For the text-containing cell, return its midpoint in (x, y) coordinate format. 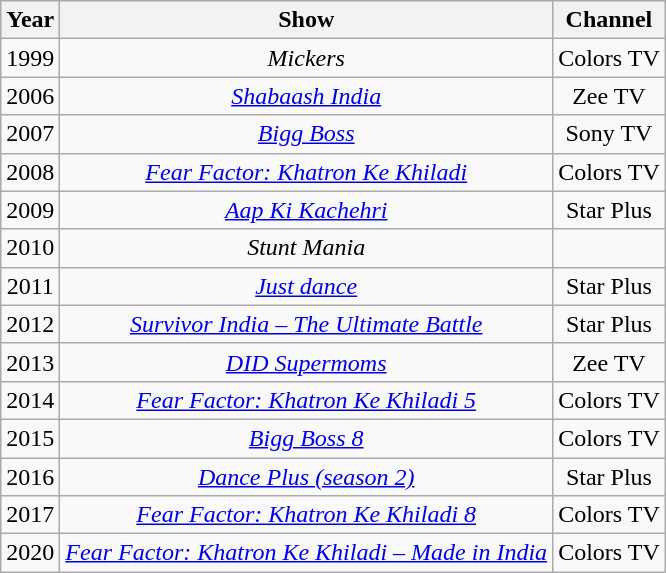
1999 (30, 58)
2008 (30, 172)
Fear Factor: Khatron Ke Khiladi 5 (306, 400)
DID Supermoms (306, 362)
Bigg Boss 8 (306, 438)
Year (30, 20)
2009 (30, 210)
2006 (30, 96)
2017 (30, 515)
Dance Plus (season 2) (306, 477)
Sony TV (610, 134)
Survivor India – The Ultimate Battle (306, 324)
Fear Factor: Khatron Ke Khiladi 8 (306, 515)
2013 (30, 362)
2010 (30, 248)
Shabaash India (306, 96)
2016 (30, 477)
Just dance (306, 286)
Fear Factor: Khatron Ke Khiladi (306, 172)
Show (306, 20)
Fear Factor: Khatron Ke Khiladi – Made in India (306, 553)
Mickers (306, 58)
2007 (30, 134)
Aap Ki Kachehri (306, 210)
Stunt Mania (306, 248)
2012 (30, 324)
2020 (30, 553)
2015 (30, 438)
Bigg Boss (306, 134)
2011 (30, 286)
Channel (610, 20)
2014 (30, 400)
